For the text-containing cell, return its midpoint in [x, y] coordinate format. 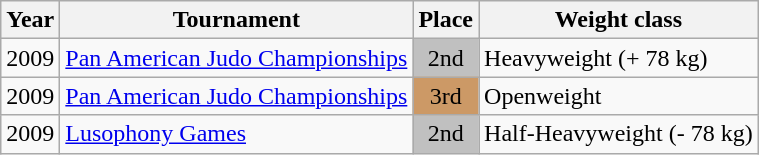
Place [446, 20]
Openweight [619, 96]
Heavyweight (+ 78 kg) [619, 58]
Lusophony Games [236, 134]
3rd [446, 96]
Tournament [236, 20]
Half-Heavyweight (- 78 kg) [619, 134]
Weight class [619, 20]
Year [30, 20]
